Search for the cell housing the specified text and yield its [X, Y] center coordinate. 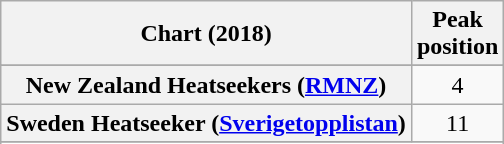
4 [457, 85]
Chart (2018) [206, 34]
11 [457, 123]
Sweden Heatseeker (Sverigetopplistan) [206, 123]
Peakposition [457, 34]
New Zealand Heatseekers (RMNZ) [206, 85]
